Determine the (x, y) coordinate at the center of the cell enclosing the given text.  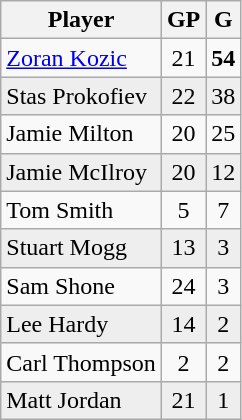
12 (224, 172)
5 (183, 210)
Tom Smith (82, 210)
13 (183, 248)
1 (224, 400)
Lee Hardy (82, 324)
Player (82, 20)
25 (224, 134)
54 (224, 58)
22 (183, 96)
Jamie Milton (82, 134)
GP (183, 20)
Jamie McIlroy (82, 172)
7 (224, 210)
38 (224, 96)
24 (183, 286)
Matt Jordan (82, 400)
Carl Thompson (82, 362)
Sam Shone (82, 286)
Stas Prokofiev (82, 96)
14 (183, 324)
Zoran Kozic (82, 58)
G (224, 20)
Stuart Mogg (82, 248)
